Locate the cell with the specified text and output its (x, y) center coordinate. 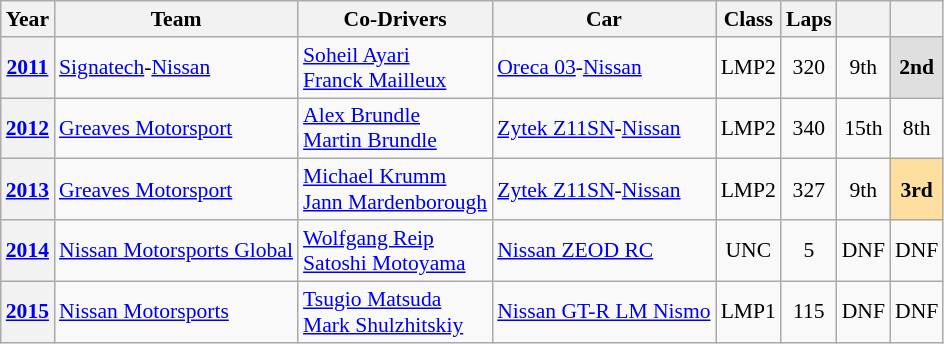
Laps (809, 19)
2015 (28, 312)
8th (916, 128)
Tsugio Matsuda Mark Shulzhitskiy (395, 312)
2011 (28, 68)
Nissan Motorsports Global (176, 250)
2nd (916, 68)
Class (748, 19)
327 (809, 190)
15th (864, 128)
Signatech-Nissan (176, 68)
Nissan Motorsports (176, 312)
LMP1 (748, 312)
340 (809, 128)
Oreca 03-Nissan (604, 68)
115 (809, 312)
Michael Krumm Jann Mardenborough (395, 190)
2014 (28, 250)
5 (809, 250)
Team (176, 19)
UNC (748, 250)
Co-Drivers (395, 19)
Car (604, 19)
2013 (28, 190)
3rd (916, 190)
320 (809, 68)
Wolfgang Reip Satoshi Motoyama (395, 250)
Nissan ZEOD RC (604, 250)
Nissan GT-R LM Nismo (604, 312)
2012 (28, 128)
Alex Brundle Martin Brundle (395, 128)
Soheil Ayari Franck Mailleux (395, 68)
Year (28, 19)
